Return [X, Y] of the center of cell containing provided text 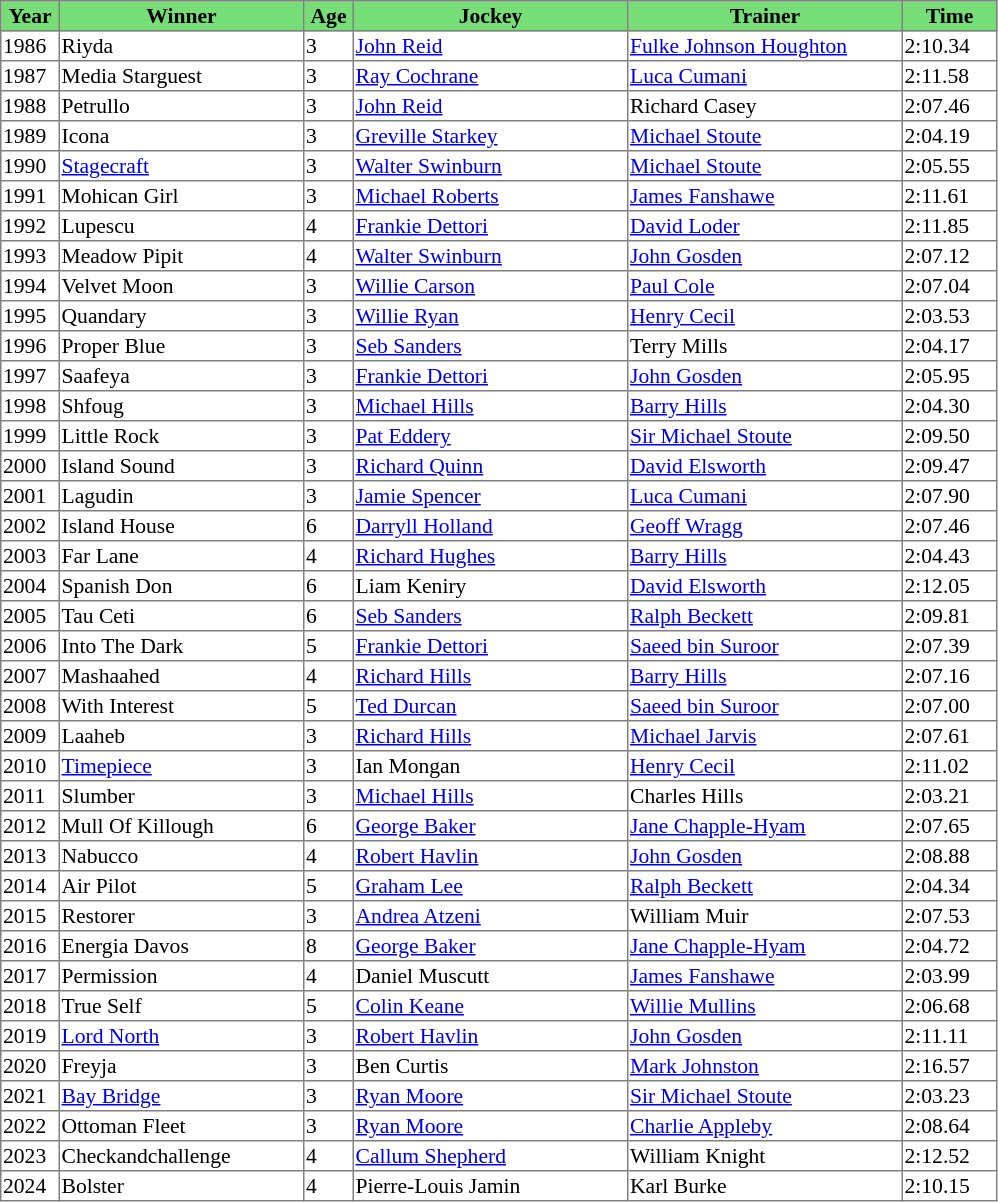
Permission [181, 976]
Karl Burke [765, 1186]
Age [329, 16]
Winner [181, 16]
2:08.64 [949, 1126]
2:07.61 [949, 736]
Mashaahed [181, 676]
2019 [30, 1036]
2:03.21 [949, 796]
2:07.12 [949, 256]
2014 [30, 886]
Far Lane [181, 556]
2009 [30, 736]
Island House [181, 526]
Energia Davos [181, 946]
Checkandchallenge [181, 1156]
Ted Durcan [490, 706]
2:04.72 [949, 946]
2:16.57 [949, 1066]
Michael Roberts [490, 196]
2015 [30, 916]
2:09.81 [949, 616]
Mohican Girl [181, 196]
2010 [30, 766]
Lagudin [181, 496]
2:03.23 [949, 1096]
2023 [30, 1156]
2:06.68 [949, 1006]
2004 [30, 586]
2:11.02 [949, 766]
Paul Cole [765, 286]
2006 [30, 646]
True Self [181, 1006]
Timepiece [181, 766]
Jamie Spencer [490, 496]
2:09.50 [949, 436]
Richard Casey [765, 106]
Air Pilot [181, 886]
William Knight [765, 1156]
2:04.34 [949, 886]
1995 [30, 316]
2:07.65 [949, 826]
Icona [181, 136]
Time [949, 16]
1988 [30, 106]
2:07.90 [949, 496]
1997 [30, 376]
2008 [30, 706]
2:04.19 [949, 136]
Richard Quinn [490, 466]
1993 [30, 256]
2:07.39 [949, 646]
2:12.05 [949, 586]
Quandary [181, 316]
2:03.99 [949, 976]
William Muir [765, 916]
Daniel Muscutt [490, 976]
2:11.85 [949, 226]
2:04.30 [949, 406]
Michael Jarvis [765, 736]
2005 [30, 616]
2012 [30, 826]
2:09.47 [949, 466]
8 [329, 946]
1994 [30, 286]
Andrea Atzeni [490, 916]
Meadow Pipit [181, 256]
Charles Hills [765, 796]
Ian Mongan [490, 766]
Restorer [181, 916]
2:12.52 [949, 1156]
Little Rock [181, 436]
2000 [30, 466]
Pat Eddery [490, 436]
2:07.00 [949, 706]
Tau Ceti [181, 616]
1992 [30, 226]
1989 [30, 136]
Media Starguest [181, 76]
2021 [30, 1096]
Jockey [490, 16]
Graham Lee [490, 886]
Spanish Don [181, 586]
Willie Ryan [490, 316]
Liam Keniry [490, 586]
Richard Hughes [490, 556]
Darryll Holland [490, 526]
Mull Of Killough [181, 826]
Greville Starkey [490, 136]
2018 [30, 1006]
Willie Carson [490, 286]
Geoff Wragg [765, 526]
2:11.58 [949, 76]
1986 [30, 46]
2007 [30, 676]
Willie Mullins [765, 1006]
2:10.34 [949, 46]
Ray Cochrane [490, 76]
2024 [30, 1186]
2:07.53 [949, 916]
1991 [30, 196]
2:04.43 [949, 556]
2:05.95 [949, 376]
Riyda [181, 46]
2:03.53 [949, 316]
2003 [30, 556]
Lord North [181, 1036]
2:11.11 [949, 1036]
2:07.04 [949, 286]
Saafeya [181, 376]
Trainer [765, 16]
Mark Johnston [765, 1066]
1987 [30, 76]
Into The Dark [181, 646]
2002 [30, 526]
Bay Bridge [181, 1096]
Nabucco [181, 856]
Ottoman Fleet [181, 1126]
2016 [30, 946]
Petrullo [181, 106]
2022 [30, 1126]
Bolster [181, 1186]
Charlie Appleby [765, 1126]
2:07.16 [949, 676]
2:11.61 [949, 196]
2:08.88 [949, 856]
1999 [30, 436]
Velvet Moon [181, 286]
2020 [30, 1066]
1996 [30, 346]
Freyja [181, 1066]
2001 [30, 496]
Ben Curtis [490, 1066]
2013 [30, 856]
2:05.55 [949, 166]
Island Sound [181, 466]
2011 [30, 796]
1998 [30, 406]
2017 [30, 976]
Stagecraft [181, 166]
1990 [30, 166]
Callum Shepherd [490, 1156]
Proper Blue [181, 346]
Colin Keane [490, 1006]
Year [30, 16]
Lupescu [181, 226]
Shfoug [181, 406]
Slumber [181, 796]
David Loder [765, 226]
Fulke Johnson Houghton [765, 46]
2:10.15 [949, 1186]
Pierre-Louis Jamin [490, 1186]
Terry Mills [765, 346]
2:04.17 [949, 346]
Laaheb [181, 736]
With Interest [181, 706]
